Pinpoint the cell where the given text exists, returning its (x, y) midpoint coordinate. 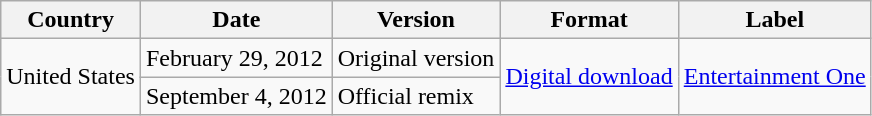
September 4, 2012 (236, 96)
Country (71, 20)
Official remix (416, 96)
February 29, 2012 (236, 58)
Label (774, 20)
Digital download (589, 77)
Format (589, 20)
United States (71, 77)
Original version (416, 58)
Version (416, 20)
Entertainment One (774, 77)
Date (236, 20)
